Locate the cell with the specified text and output its [x, y] center coordinate. 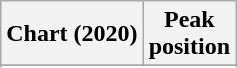
Peakposition [189, 34]
Chart (2020) [72, 34]
